Extract the (x, y) coordinate from the center of the cell holding the provided text.  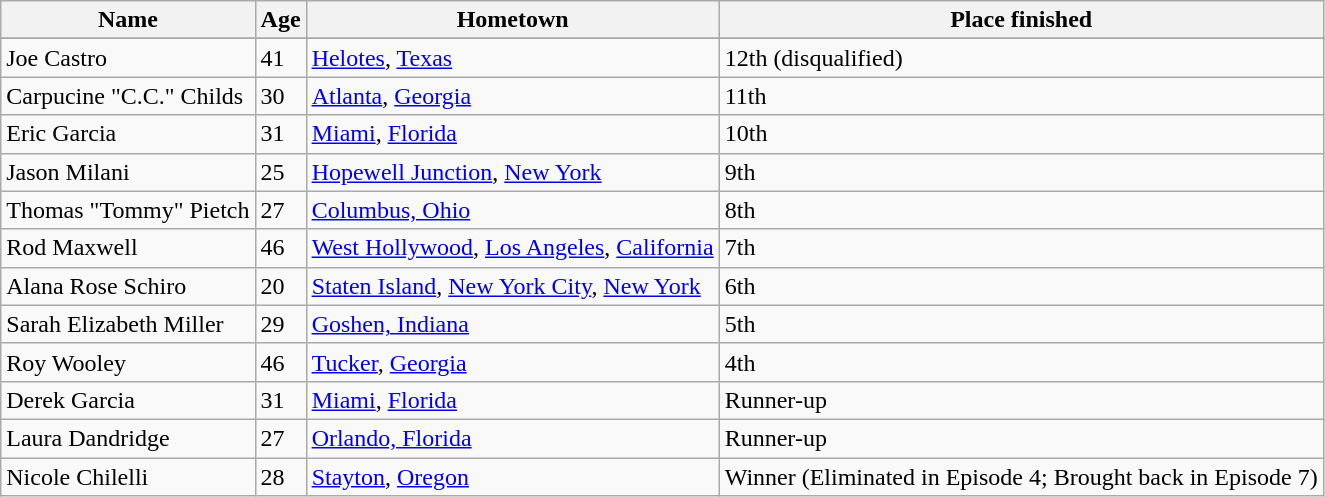
Age (280, 20)
Alana Rose Schiro (128, 286)
Nicole Chilelli (128, 477)
Joe Castro (128, 58)
Tucker, Georgia (512, 362)
Laura Dandridge (128, 438)
30 (280, 96)
Hopewell Junction, New York (512, 172)
Rod Maxwell (128, 248)
9th (1021, 172)
Thomas "Tommy" Pietch (128, 210)
11th (1021, 96)
20 (280, 286)
10th (1021, 134)
29 (280, 324)
5th (1021, 324)
8th (1021, 210)
Carpucine "C.C." Childs (128, 96)
Sarah Elizabeth Miller (128, 324)
Eric Garcia (128, 134)
6th (1021, 286)
Hometown (512, 20)
Name (128, 20)
41 (280, 58)
Orlando, Florida (512, 438)
28 (280, 477)
Jason Milani (128, 172)
West Hollywood, Los Angeles, California (512, 248)
Helotes, Texas (512, 58)
Place finished (1021, 20)
Atlanta, Georgia (512, 96)
Stayton, Oregon (512, 477)
Goshen, Indiana (512, 324)
Winner (Eliminated in Episode 4; Brought back in Episode 7) (1021, 477)
12th (disqualified) (1021, 58)
7th (1021, 248)
Columbus, Ohio (512, 210)
Roy Wooley (128, 362)
25 (280, 172)
4th (1021, 362)
Staten Island, New York City, New York (512, 286)
Derek Garcia (128, 400)
